Capture the cell that displays the provided text and extract its (x, y) central coordinate. 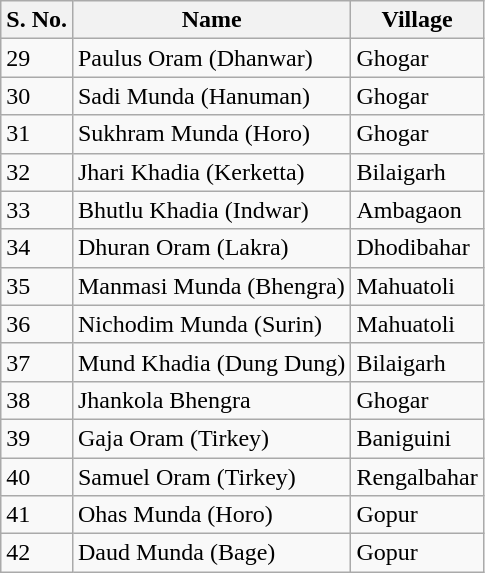
Dhuran Oram (Lakra) (211, 248)
40 (37, 477)
41 (37, 515)
34 (37, 248)
Sukhram Munda (Horo) (211, 134)
39 (37, 438)
42 (37, 553)
32 (37, 172)
Jhankola Bhengra (211, 400)
Baniguini (417, 438)
35 (37, 286)
Daud Munda (Bage) (211, 553)
37 (37, 362)
Samuel Oram (Tirkey) (211, 477)
30 (37, 96)
38 (37, 400)
Gaja Oram (Tirkey) (211, 438)
29 (37, 58)
Sadi Munda (Hanuman) (211, 96)
Ambagaon (417, 210)
Village (417, 20)
S. No. (37, 20)
Mund Khadia (Dung Dung) (211, 362)
Bhutlu Khadia (Indwar) (211, 210)
31 (37, 134)
Jhari Khadia (Kerketta) (211, 172)
Dhodibahar (417, 248)
Manmasi Munda (Bhengra) (211, 286)
Ohas Munda (Horo) (211, 515)
33 (37, 210)
Rengalbahar (417, 477)
Name (211, 20)
Nichodim Munda (Surin) (211, 324)
Paulus Oram (Dhanwar) (211, 58)
36 (37, 324)
